Find where the given text appears and provide that cell's center as [X, Y] coordinate. 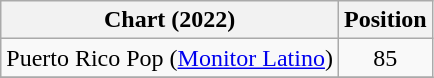
85 [385, 58]
Puerto Rico Pop (Monitor Latino) [170, 58]
Position [385, 20]
Chart (2022) [170, 20]
